Capture the cell that displays the provided text and extract its [x, y] central coordinate. 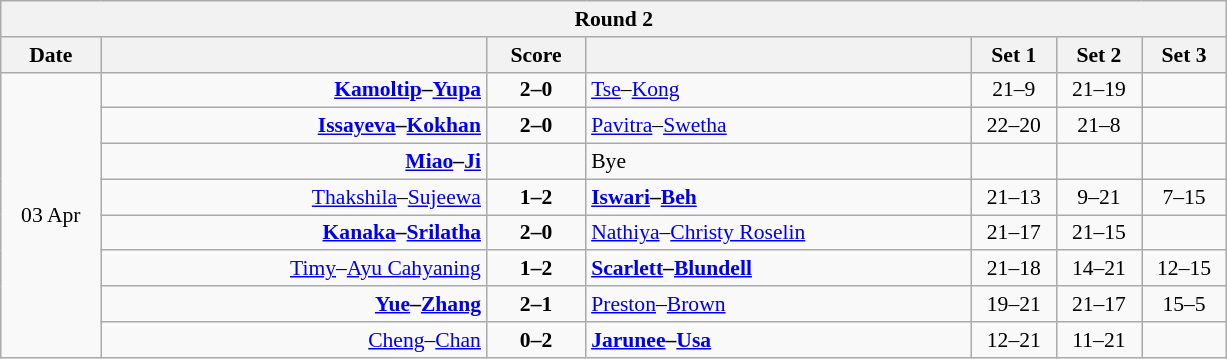
12–15 [1184, 269]
2–1 [536, 304]
19–21 [1014, 304]
Timy–Ayu Cahyaning [294, 269]
Set 1 [1014, 55]
Date [51, 55]
Preston–Brown [778, 304]
21–18 [1014, 269]
21–13 [1014, 197]
21–19 [1098, 90]
Thakshila–Sujeewa [294, 197]
Set 3 [1184, 55]
15–5 [1184, 304]
21–8 [1098, 126]
Jarunee–Usa [778, 340]
Cheng–Chan [294, 340]
Yue–Zhang [294, 304]
Iswari–Beh [778, 197]
Tse–Kong [778, 90]
Bye [778, 162]
Kamoltip–Yupa [294, 90]
9–21 [1098, 197]
Round 2 [614, 19]
12–21 [1014, 340]
0–2 [536, 340]
Issayeva–Kokhan [294, 126]
22–20 [1014, 126]
11–21 [1098, 340]
Set 2 [1098, 55]
14–21 [1098, 269]
03 Apr [51, 214]
Scarlett–Blundell [778, 269]
Miao–Ji [294, 162]
21–9 [1014, 90]
Pavitra–Swetha [778, 126]
Kanaka–Srilatha [294, 233]
21–15 [1098, 233]
7–15 [1184, 197]
Nathiya–Christy Roselin [778, 233]
Score [536, 55]
